Pinpoint the cell where the given text exists, returning its [x, y] midpoint coordinate. 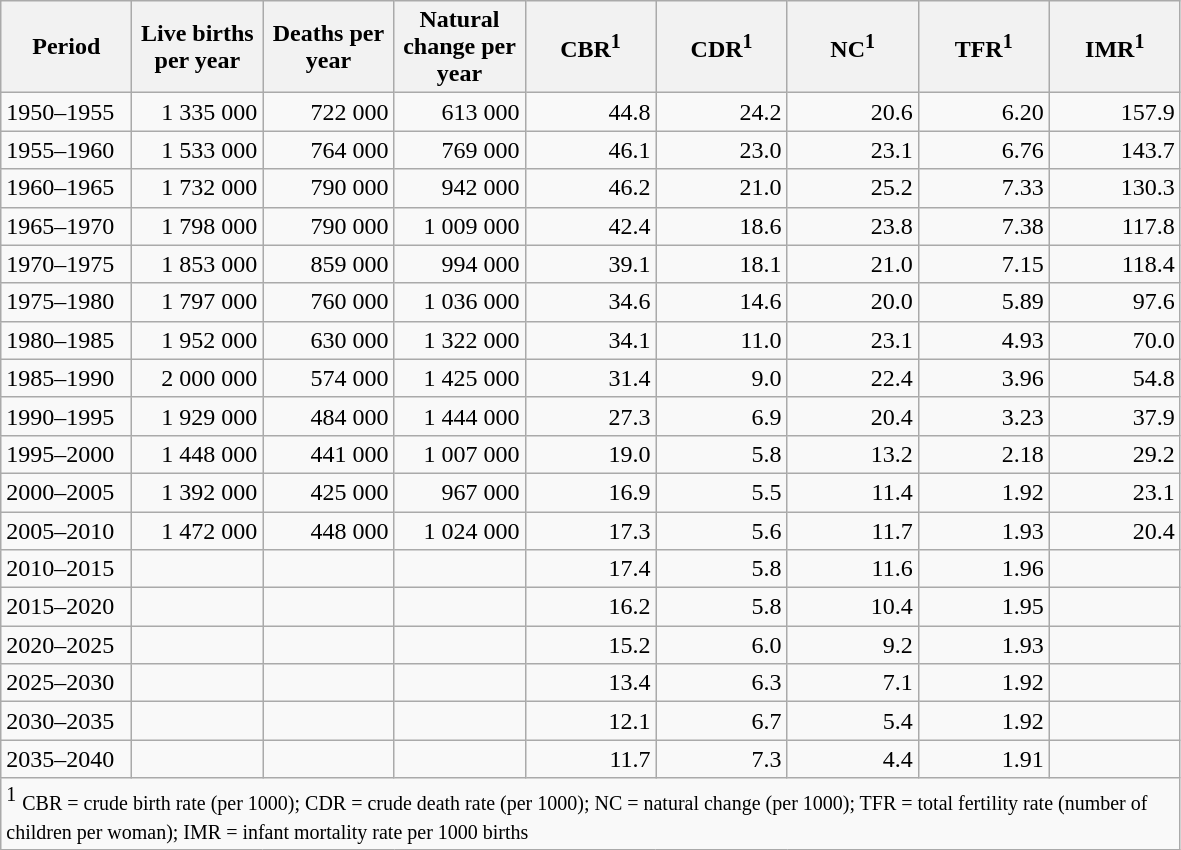
1975–1980 [66, 302]
967 000 [460, 492]
6.76 [984, 150]
1.91 [984, 759]
574 000 [328, 378]
19.0 [590, 454]
34.6 [590, 302]
1 952 000 [198, 340]
1995–2000 [66, 454]
4.93 [984, 340]
20.0 [852, 302]
TFR1 [984, 47]
1 533 000 [198, 150]
1 797 000 [198, 302]
2000–2005 [66, 492]
613 000 [460, 112]
441 000 [328, 454]
157.9 [1114, 112]
760 000 [328, 302]
11.4 [852, 492]
7.1 [852, 683]
NC1 [852, 47]
16.9 [590, 492]
143.7 [1114, 150]
2.18 [984, 454]
5.4 [852, 721]
34.1 [590, 340]
54.8 [1114, 378]
1.96 [984, 569]
1 472 000 [198, 531]
14.6 [722, 302]
2010–2015 [66, 569]
12.1 [590, 721]
1 322 000 [460, 340]
1980–1985 [66, 340]
769 000 [460, 150]
859 000 [328, 264]
24.2 [722, 112]
1 448 000 [198, 454]
942 000 [460, 188]
5.5 [722, 492]
764 000 [328, 150]
11.6 [852, 569]
29.2 [1114, 454]
18.1 [722, 264]
17.4 [590, 569]
722 000 [328, 112]
7.33 [984, 188]
1950–1955 [66, 112]
2015–2020 [66, 607]
6.3 [722, 683]
448 000 [328, 531]
5.6 [722, 531]
2 000 000 [198, 378]
23.8 [852, 226]
5.89 [984, 302]
Deaths per year [328, 47]
484 000 [328, 416]
994 000 [460, 264]
1985–1990 [66, 378]
1 007 000 [460, 454]
1 036 000 [460, 302]
18.6 [722, 226]
97.6 [1114, 302]
117.8 [1114, 226]
31.4 [590, 378]
1 929 000 [198, 416]
37.9 [1114, 416]
1 009 000 [460, 226]
1955–1960 [66, 150]
4.4 [852, 759]
2030–2035 [66, 721]
70.0 [1114, 340]
1960–1965 [66, 188]
16.2 [590, 607]
17.3 [590, 531]
13.4 [590, 683]
9.0 [722, 378]
2035–2040 [66, 759]
25.2 [852, 188]
7.15 [984, 264]
1 798 000 [198, 226]
CDR1 [722, 47]
20.6 [852, 112]
1 392 000 [198, 492]
Period [66, 47]
630 000 [328, 340]
6.0 [722, 645]
3.23 [984, 416]
Natural change per year [460, 47]
6.7 [722, 721]
1 853 000 [198, 264]
1 444 000 [460, 416]
6.20 [984, 112]
1970–1975 [66, 264]
1 732 000 [198, 188]
44.8 [590, 112]
1 024 000 [460, 531]
2020–2025 [66, 645]
9.2 [852, 645]
425 000 [328, 492]
1.95 [984, 607]
1990–1995 [66, 416]
42.4 [590, 226]
23.0 [722, 150]
118.4 [1114, 264]
15.2 [590, 645]
22.4 [852, 378]
2025–2030 [66, 683]
7.38 [984, 226]
3.96 [984, 378]
1965–1970 [66, 226]
10.4 [852, 607]
11.0 [722, 340]
1 335 000 [198, 112]
39.1 [590, 264]
27.3 [590, 416]
2005–2010 [66, 531]
6.9 [722, 416]
IMR1 [1114, 47]
130.3 [1114, 188]
46.2 [590, 188]
7.3 [722, 759]
Live births per year [198, 47]
13.2 [852, 454]
CBR1 [590, 47]
46.1 [590, 150]
1 425 000 [460, 378]
